Determine the (X, Y) coordinate at the center of the cell enclosing the given text.  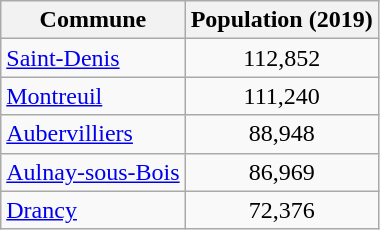
Commune (93, 20)
Saint-Denis (93, 58)
86,969 (282, 172)
Montreuil (93, 96)
Population (2019) (282, 20)
Drancy (93, 210)
88,948 (282, 134)
Aulnay-sous-Bois (93, 172)
112,852 (282, 58)
111,240 (282, 96)
72,376 (282, 210)
Aubervilliers (93, 134)
